Return (X, Y) of the center of cell containing provided text 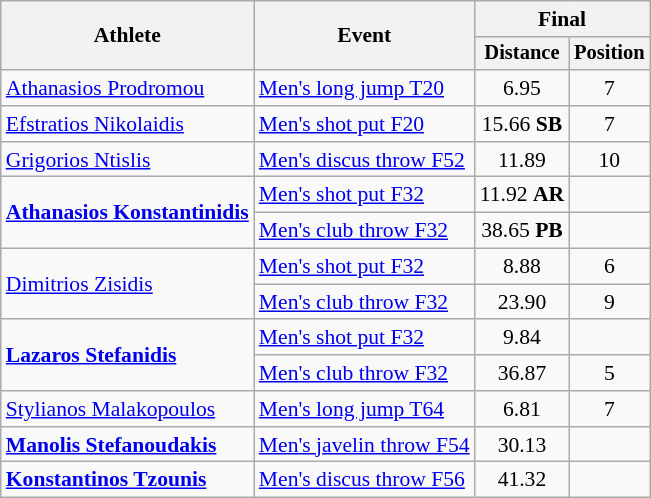
Manolis Stefanoudakis (128, 445)
36.87 (522, 373)
6 (609, 267)
Men's shot put F20 (364, 124)
Athlete (128, 36)
38.65 PB (522, 231)
10 (609, 160)
23.90 (522, 302)
Final (562, 19)
Men's long jump T20 (364, 88)
8.88 (522, 267)
Position (609, 54)
Lazaros Stefanidis (128, 356)
11.89 (522, 160)
Grigorios Ntislis (128, 160)
Stylianos Malakopoulos (128, 409)
9.84 (522, 338)
6.81 (522, 409)
11.92 AR (522, 195)
Dimitrios Zisidis (128, 284)
Konstantinos Tzounis (128, 480)
Athanasios Prodromou (128, 88)
5 (609, 373)
Event (364, 36)
Men's discus throw F52 (364, 160)
Distance (522, 54)
Men's long jump T64 (364, 409)
6.95 (522, 88)
Athanasios Konstantinidis (128, 212)
9 (609, 302)
Men's javelin throw F54 (364, 445)
41.32 (522, 480)
30.13 (522, 445)
15.66 SB (522, 124)
Men's discus throw F56 (364, 480)
Efstratios Nikolaidis (128, 124)
